Capture the cell that displays the provided text and extract its (x, y) central coordinate. 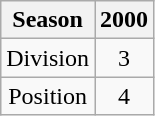
Division (48, 58)
Season (48, 20)
4 (124, 96)
Position (48, 96)
3 (124, 58)
2000 (124, 20)
